Return the [x, y] coordinate for the center point of the cell that contains the specified text.  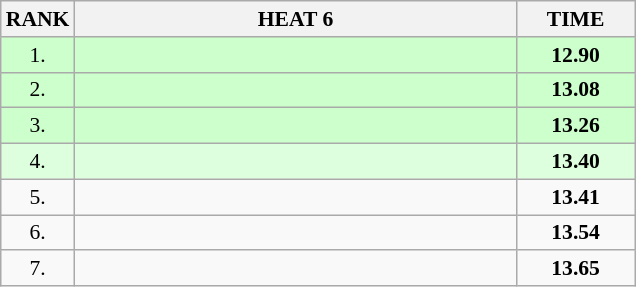
7. [38, 269]
13.26 [576, 126]
4. [38, 162]
1. [38, 55]
12.90 [576, 55]
13.08 [576, 90]
5. [38, 197]
RANK [38, 19]
13.54 [576, 233]
13.65 [576, 269]
13.40 [576, 162]
3. [38, 126]
13.41 [576, 197]
TIME [576, 19]
HEAT 6 [295, 19]
6. [38, 233]
2. [38, 90]
